Scan for the cell matching the given text and deliver its [X, Y] coordinate at center. 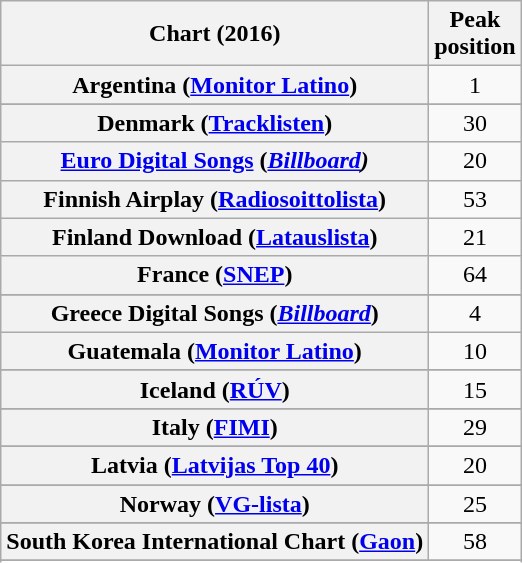
58 [475, 542]
Latvia (Latvijas Top 40) [215, 465]
Norway (VG-lista) [215, 503]
Guatemala (Monitor Latino) [215, 351]
4 [475, 313]
Finland Download (Latauslista) [215, 237]
Italy (FIMI) [215, 427]
Peakposition [475, 34]
53 [475, 199]
15 [475, 389]
Iceland (RÚV) [215, 389]
Finnish Airplay (Radiosoittolista) [215, 199]
64 [475, 275]
Denmark (Tracklisten) [215, 123]
25 [475, 503]
South Korea International Chart (Gaon) [215, 542]
Argentina (Monitor Latino) [215, 85]
29 [475, 427]
30 [475, 123]
France (SNEP) [215, 275]
10 [475, 351]
1 [475, 85]
Greece Digital Songs (Billboard) [215, 313]
Chart (2016) [215, 34]
21 [475, 237]
Euro Digital Songs (Billboard) [215, 161]
